From the cell containing the given text, extract its center point as (x, y) coordinate. 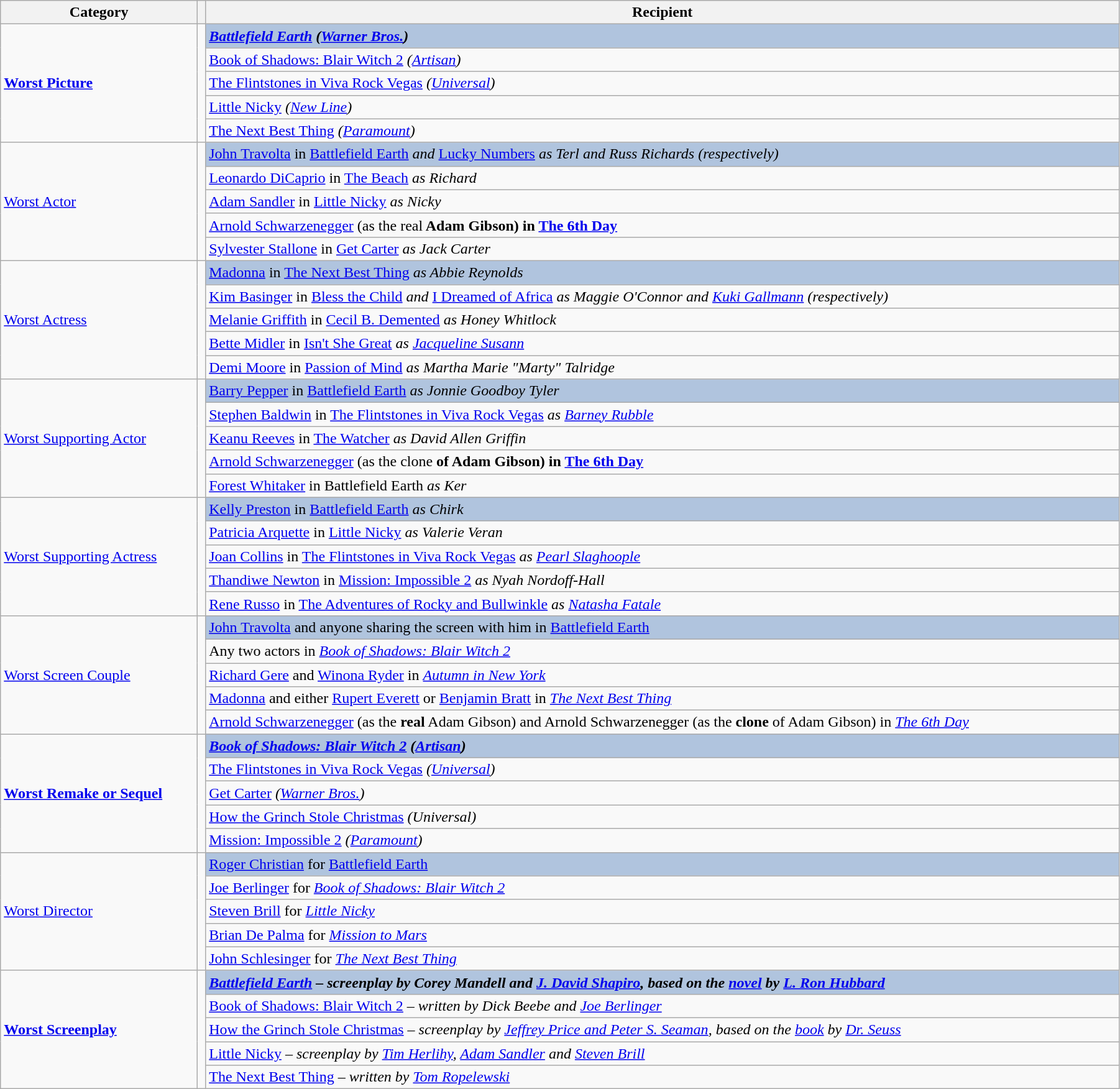
How the Grinch Stole Christmas (Universal) (663, 817)
Brian De Palma for Mission to Mars (663, 935)
Melanie Griffith in Cecil B. Demented as Honey Whitlock (663, 320)
John Travolta and anyone sharing the screen with him in Battlefield Earth (663, 627)
Bette Midler in Isn't She Great as Jacqueline Susann (663, 344)
Worst Picture (99, 83)
Worst Director (99, 911)
Little Nicky – screenplay by Tim Herlihy, Adam Sandler and Steven Brill (663, 1054)
How the Grinch Stole Christmas – screenplay by Jeffrey Price and Peter S. Seaman, based on the book by Dr. Seuss (663, 1029)
John Travolta in Battlefield Earth and Lucky Numbers as Terl and Russ Richards (respectively) (663, 154)
Category (99, 12)
The Next Best Thing – written by Tom Ropelewski (663, 1077)
John Schlesinger for The Next Best Thing (663, 958)
Worst Remake or Sequel (99, 793)
Worst Actor (99, 201)
Recipient (663, 12)
Worst Supporting Actress (99, 556)
Madonna and either Rupert Everett or Benjamin Bratt in The Next Best Thing (663, 699)
Worst Actress (99, 319)
Steven Brill for Little Nicky (663, 911)
Barry Pepper in Battlefield Earth as Jonnie Goodboy Tyler (663, 391)
The Next Best Thing (Paramount) (663, 131)
Any two actors in Book of Shadows: Blair Witch 2 (663, 651)
Worst Screen Couple (99, 674)
Worst Supporting Actor (99, 438)
Battlefield Earth (Warner Bros.) (663, 36)
Roger Christian for Battlefield Earth (663, 864)
Keanu Reeves in The Watcher as David Allen Griffin (663, 438)
Rene Russo in The Adventures of Rocky and Bullwinkle as Natasha Fatale (663, 604)
Kim Basinger in Bless the Child and I Dreamed of Africa as Maggie O'Connor and Kuki Gallmann (respectively) (663, 296)
Sylvester Stallone in Get Carter as Jack Carter (663, 249)
Mission: Impossible 2 (Paramount) (663, 840)
Leonardo DiCaprio in The Beach as Richard (663, 178)
Adam Sandler in Little Nicky as Nicky (663, 201)
Arnold Schwarzenegger (as the real Adam Gibson) in The 6th Day (663, 225)
Arnold Schwarzenegger (as the real Adam Gibson) and Arnold Schwarzenegger (as the clone of Adam Gibson) in The 6th Day (663, 722)
Battlefield Earth – screenplay by Corey Mandell and J. David Shapiro, based on the novel by L. Ron Hubbard (663, 982)
Thandiwe Newton in Mission: Impossible 2 as Nyah Nordoff-Hall (663, 580)
Little Nicky (New Line) (663, 107)
Joe Berlinger for Book of Shadows: Blair Witch 2 (663, 888)
Arnold Schwarzenegger (as the clone of Adam Gibson) in The 6th Day (663, 462)
Joan Collins in The Flintstones in Viva Rock Vegas as Pearl Slaghoople (663, 556)
Patricia Arquette in Little Nicky as Valerie Veran (663, 533)
Forest Whitaker in Battlefield Earth as Ker (663, 485)
Stephen Baldwin in The Flintstones in Viva Rock Vegas as Barney Rubble (663, 415)
Demi Moore in Passion of Mind as Martha Marie "Marty" Talridge (663, 367)
Worst Screenplay (99, 1029)
Get Carter (Warner Bros.) (663, 793)
Madonna in The Next Best Thing as Abbie Reynolds (663, 272)
Book of Shadows: Blair Witch 2 – written by Dick Beebe and Joe Berlinger (663, 1006)
Kelly Preston in Battlefield Earth as Chirk (663, 509)
Richard Gere and Winona Ryder in Autumn in New York (663, 674)
